Detect which cell encompasses the target text, then output its (x, y) center coordinate. 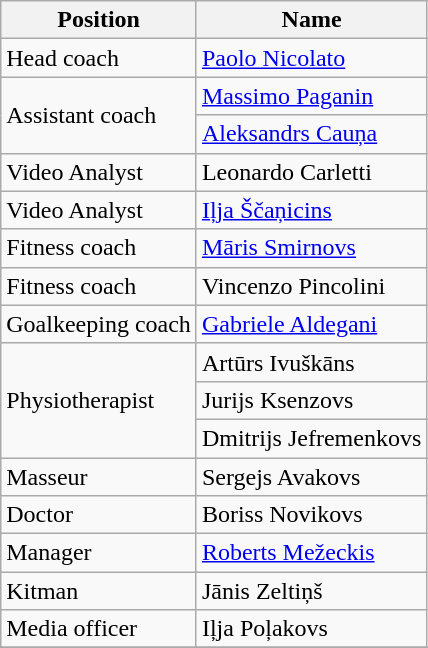
Gabriele Aldegani (311, 324)
Manager (99, 553)
Jānis Zeltiņš (311, 591)
Māris Smirnovs (311, 248)
Aleksandrs Cauņa (311, 134)
Iļja Poļakovs (311, 629)
Roberts Mežeckis (311, 553)
Vincenzo Pincolini (311, 286)
Dmitrijs Jefremenkovs (311, 438)
Doctor (99, 515)
Physiotherapist (99, 400)
Iļja Ščaņicins (311, 210)
Name (311, 20)
Goalkeeping coach (99, 324)
Masseur (99, 477)
Jurijs Ksenzovs (311, 400)
Head coach (99, 58)
Leonardo Carletti (311, 172)
Kitman (99, 591)
Position (99, 20)
Massimo Paganin (311, 96)
Boriss Novikovs (311, 515)
Sergejs Avakovs (311, 477)
Assistant coach (99, 115)
Artūrs Ivuškāns (311, 362)
Paolo Nicolato (311, 58)
Media officer (99, 629)
